From the cell containing the given text, extract its center point as [x, y] coordinate. 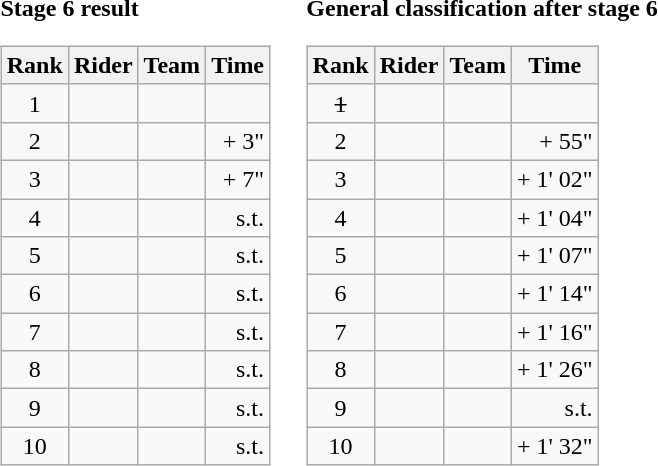
+ 3" [238, 141]
+ 1' 16" [554, 332]
+ 1' 32" [554, 446]
+ 1' 14" [554, 294]
+ 7" [238, 179]
+ 1' 04" [554, 217]
+ 1' 02" [554, 179]
+ 1' 07" [554, 256]
+ 55" [554, 141]
+ 1' 26" [554, 370]
